Pinpoint the cell where the given text exists, returning its [x, y] midpoint coordinate. 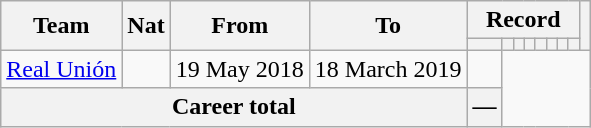
18 March 2019 [388, 69]
Record [523, 20]
To [388, 26]
Nat [146, 26]
19 May 2018 [240, 69]
Team [62, 26]
Real Unión [62, 69]
From [240, 26]
Career total [234, 107]
— [484, 107]
